Pinpoint the cell where the given text exists, returning its (x, y) midpoint coordinate. 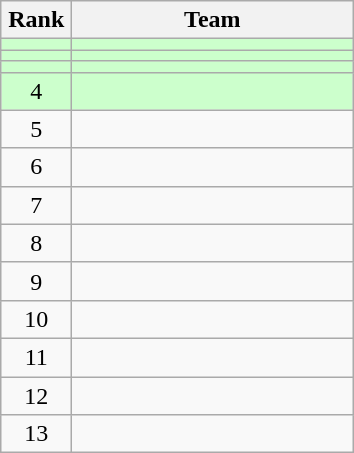
5 (36, 129)
Team (212, 20)
11 (36, 357)
9 (36, 281)
12 (36, 395)
10 (36, 319)
4 (36, 91)
7 (36, 205)
6 (36, 167)
8 (36, 243)
13 (36, 434)
Rank (36, 20)
